Determine the [x, y] coordinate at the center of the cell enclosing the given text.  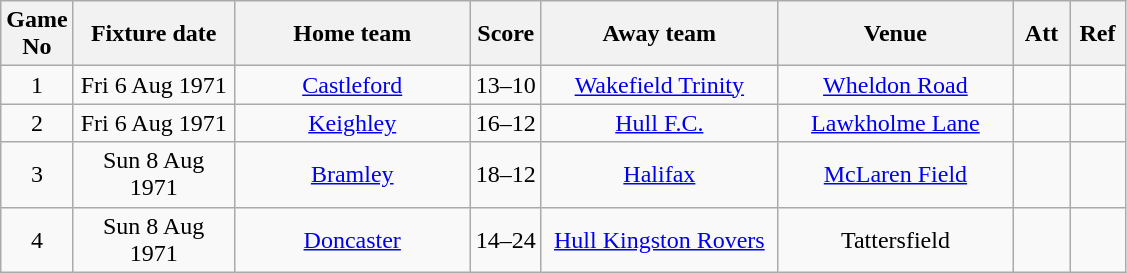
Att [1041, 34]
16–12 [506, 123]
Keighley [352, 123]
Doncaster [352, 240]
Castleford [352, 85]
Halifax [659, 174]
Game No [37, 34]
2 [37, 123]
13–10 [506, 85]
McLaren Field [895, 174]
14–24 [506, 240]
Lawkholme Lane [895, 123]
Wakefield Trinity [659, 85]
Away team [659, 34]
Hull F.C. [659, 123]
Wheldon Road [895, 85]
Venue [895, 34]
Ref [1098, 34]
Hull Kingston Rovers [659, 240]
4 [37, 240]
Bramley [352, 174]
Tattersfield [895, 240]
Score [506, 34]
3 [37, 174]
18–12 [506, 174]
1 [37, 85]
Fixture date [154, 34]
Home team [352, 34]
